Return [X, Y] of the center of cell containing provided text 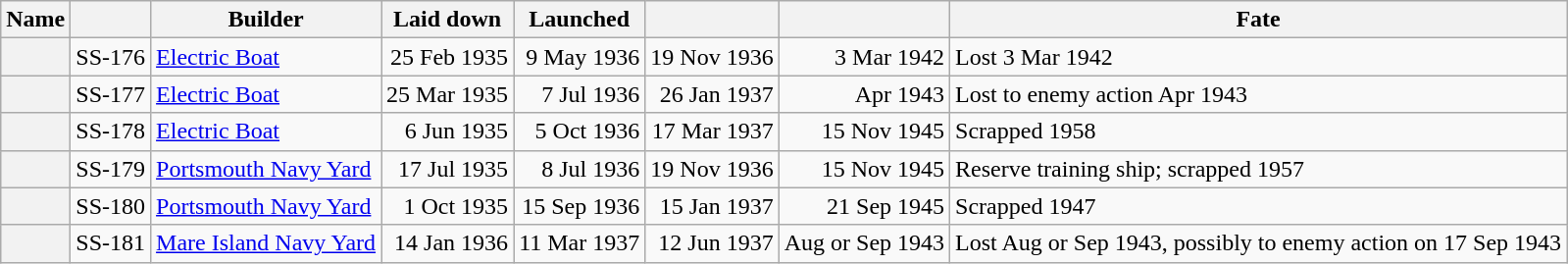
Name [35, 20]
25 Feb 1935 [447, 57]
Aug or Sep 1943 [864, 243]
3 Mar 1942 [864, 57]
Reserve training ship; scrapped 1957 [1259, 169]
Apr 1943 [864, 94]
11 Mar 1937 [580, 243]
Lost to enemy action Apr 1943 [1259, 94]
15 Jan 1937 [712, 206]
21 Sep 1945 [864, 206]
12 Jun 1937 [712, 243]
Lost Aug or Sep 1943, possibly to enemy action on 17 Sep 1943 [1259, 243]
7 Jul 1936 [580, 94]
6 Jun 1935 [447, 132]
14 Jan 1936 [447, 243]
SS-178 [111, 132]
9 May 1936 [580, 57]
Scrapped 1947 [1259, 206]
Fate [1259, 20]
Launched [580, 20]
Mare Island Navy Yard [267, 243]
25 Mar 1935 [447, 94]
SS-176 [111, 57]
8 Jul 1936 [580, 169]
Laid down [447, 20]
Scrapped 1958 [1259, 132]
17 Jul 1935 [447, 169]
5 Oct 1936 [580, 132]
17 Mar 1937 [712, 132]
Lost 3 Mar 1942 [1259, 57]
15 Sep 1936 [580, 206]
SS-180 [111, 206]
Builder [267, 20]
SS-177 [111, 94]
26 Jan 1937 [712, 94]
SS-181 [111, 243]
1 Oct 1935 [447, 206]
SS-179 [111, 169]
